Find where the given text appears and provide that cell's center as [x, y] coordinate. 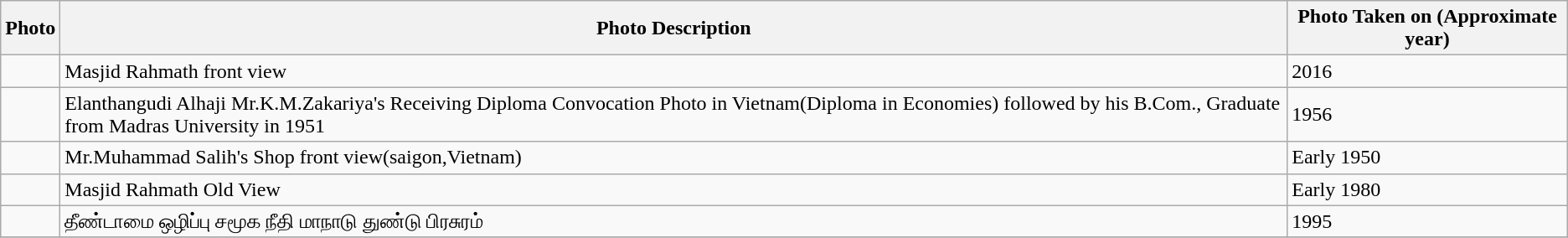
2016 [1427, 71]
Early 1950 [1427, 158]
தீண்டாமை ஒழிப்பு சமூக நீதி மாநாடு துண்டு பிரசுரம் [673, 221]
Photo [30, 28]
Masjid Rahmath front view [673, 71]
1995 [1427, 221]
Masjid Rahmath Old View [673, 189]
Photo Description [673, 28]
Mr.Muhammad Salih's Shop front view(saigon,Vietnam) [673, 158]
1956 [1427, 114]
Early 1980 [1427, 189]
Photo Taken on (Approximate year) [1427, 28]
